Return the (x, y) coordinate for the center point of the cell that contains the specified text.  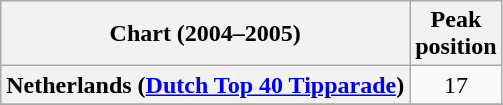
Peakposition (456, 34)
Chart (2004–2005) (206, 34)
Netherlands (Dutch Top 40 Tipparade) (206, 85)
17 (456, 85)
